From the cell containing the given text, extract its center point as [X, Y] coordinate. 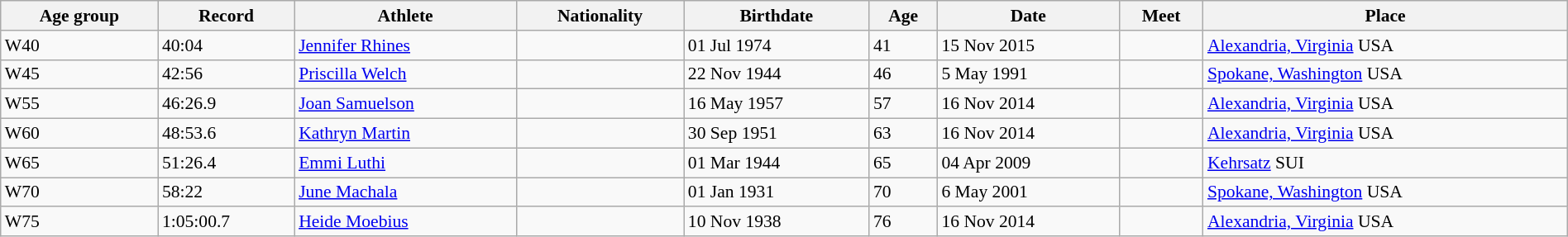
Age group [79, 16]
June Machala [405, 192]
41 [903, 45]
10 Nov 1938 [777, 222]
Priscilla Welch [405, 74]
Emmi Luthi [405, 163]
W45 [79, 74]
Joan Samuelson [405, 104]
57 [903, 104]
Age [903, 16]
16 May 1957 [777, 104]
W60 [79, 134]
Nationality [600, 16]
1:05:00.7 [227, 222]
W75 [79, 222]
Athlete [405, 16]
65 [903, 163]
W55 [79, 104]
01 Jul 1974 [777, 45]
W70 [79, 192]
46 [903, 74]
5 May 1991 [1028, 74]
Date [1028, 16]
48:53.6 [227, 134]
63 [903, 134]
15 Nov 2015 [1028, 45]
01 Mar 1944 [777, 163]
Kehrsatz SUI [1385, 163]
6 May 2001 [1028, 192]
46:26.9 [227, 104]
70 [903, 192]
Place [1385, 16]
W40 [79, 45]
01 Jan 1931 [777, 192]
Birthdate [777, 16]
Meet [1161, 16]
40:04 [227, 45]
W65 [79, 163]
30 Sep 1951 [777, 134]
Kathryn Martin [405, 134]
76 [903, 222]
42:56 [227, 74]
Heide Moebius [405, 222]
51:26.4 [227, 163]
Jennifer Rhines [405, 45]
58:22 [227, 192]
04 Apr 2009 [1028, 163]
22 Nov 1944 [777, 74]
Record [227, 16]
